Return the (x, y) coordinate for the center point of the cell that contains the specified text.  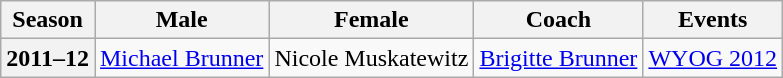
Male (181, 20)
Brigitte Brunner (558, 58)
Female (372, 20)
Season (48, 20)
Michael Brunner (181, 58)
2011–12 (48, 58)
WYOG 2012 (713, 58)
Coach (558, 20)
Nicole Muskatewitz (372, 58)
Events (713, 20)
